Find where the given text appears and provide that cell's center as (X, Y) coordinate. 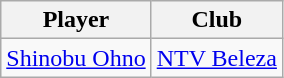
Shinobu Ohno (76, 58)
Club (216, 20)
NTV Beleza (216, 58)
Player (76, 20)
